Capture the cell that displays the provided text and extract its [X, Y] central coordinate. 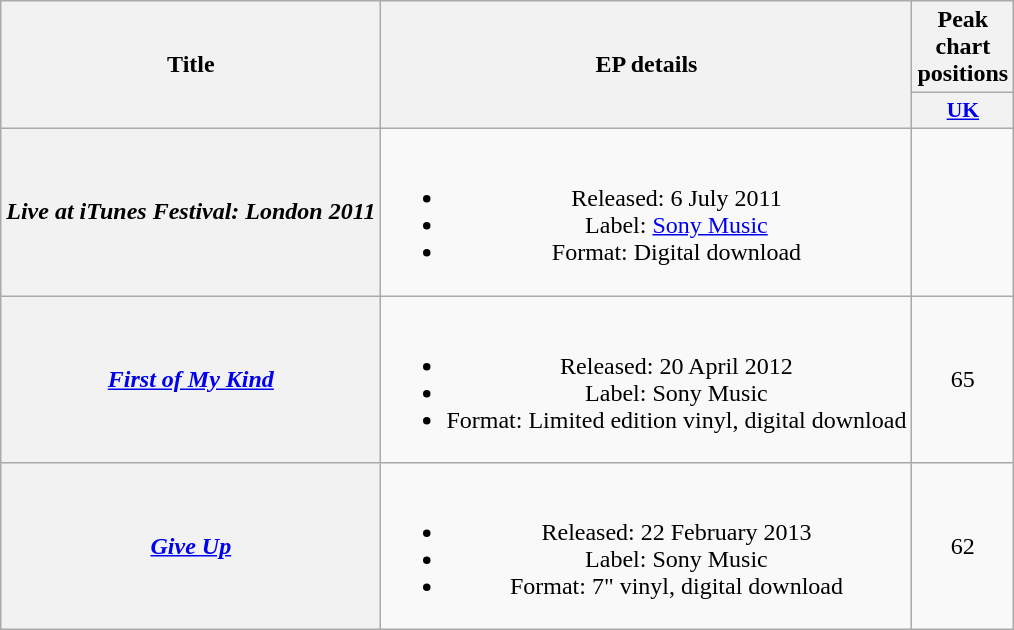
Title [191, 65]
First of My Kind [191, 380]
Released: 22 February 2013Label: Sony MusicFormat: 7" vinyl, digital download [646, 546]
EP details [646, 65]
Peak chart positions [963, 47]
65 [963, 380]
Released: 6 July 2011Label: Sony MusicFormat: Digital download [646, 212]
62 [963, 546]
Live at iTunes Festival: London 2011 [191, 212]
Released: 20 April 2012Label: Sony MusicFormat: Limited edition vinyl, digital download [646, 380]
UK [963, 111]
Give Up [191, 546]
